Output the [x, y] coordinate of the center of the cell containing the given text.  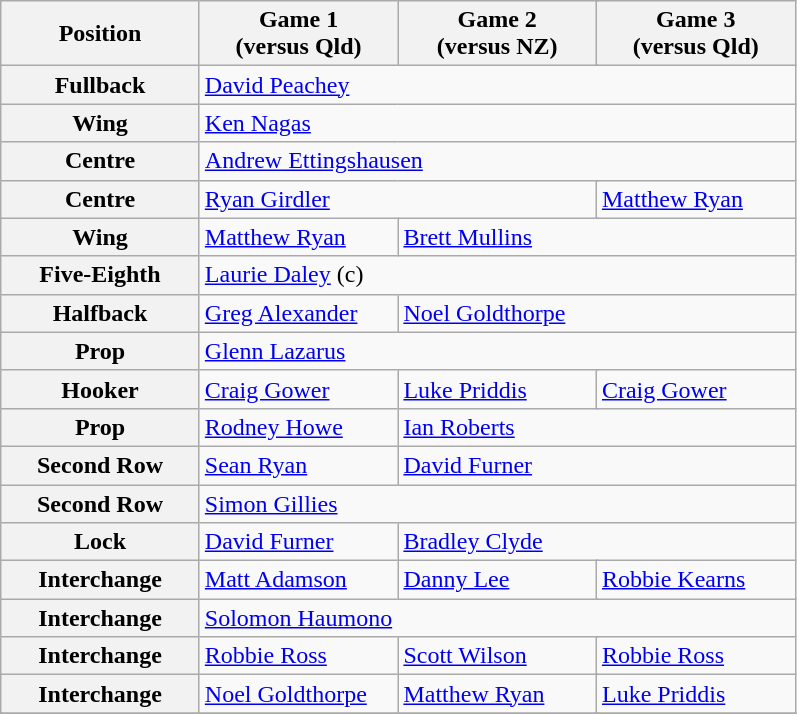
Game 3(versus Qld) [696, 34]
Five-Eighth [100, 275]
Robbie Kearns [696, 580]
Glenn Lazarus [497, 351]
Sean Ryan [298, 465]
Fullback [100, 85]
Solomon Haumono [497, 618]
Danny Lee [498, 580]
Ryan Girdler [398, 199]
Andrew Ettingshausen [497, 161]
Rodney Howe [298, 427]
Lock [100, 542]
Bradley Clyde [596, 542]
Ian Roberts [596, 427]
Matt Adamson [298, 580]
Game 1(versus Qld) [298, 34]
Halfback [100, 313]
Greg Alexander [298, 313]
Simon Gillies [497, 503]
Hooker [100, 389]
Scott Wilson [498, 656]
David Peachey [497, 85]
Brett Mullins [596, 237]
Game 2(versus NZ) [498, 34]
Ken Nagas [497, 123]
Position [100, 34]
Laurie Daley (c) [497, 275]
